Capture the cell that displays the provided text and extract its [x, y] central coordinate. 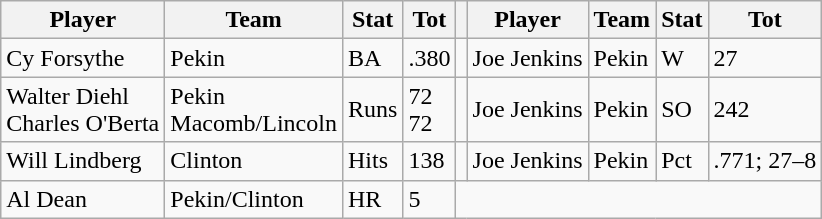
SO [682, 110]
Runs [372, 110]
.380 [430, 58]
BA [372, 58]
27 [765, 58]
5 [430, 199]
Al Dean [83, 199]
Cy Forsythe [83, 58]
Pekin/Clinton [254, 199]
Walter Diehl Charles O'Berta [83, 110]
242 [765, 110]
7272 [430, 110]
Pct [682, 161]
Will Lindberg [83, 161]
Hits [372, 161]
.771; 27–8 [765, 161]
Clinton [254, 161]
138 [430, 161]
HR [372, 199]
PekinMacomb/Lincoln [254, 110]
W [682, 58]
